Locate the cell with the specified text and output its [X, Y] center coordinate. 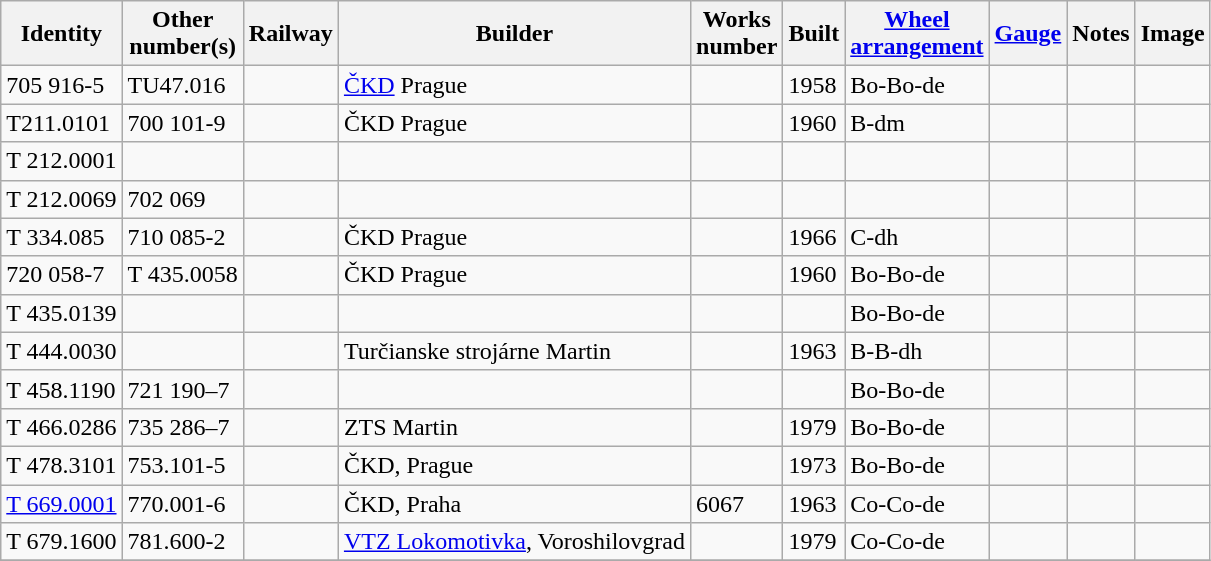
700 101-9 [182, 123]
T 458.1190 [62, 389]
702 069 [182, 199]
753.101-5 [182, 465]
1966 [814, 237]
781.600-2 [182, 542]
710 085-2 [182, 237]
Built [814, 34]
Notes [1101, 34]
1973 [814, 465]
Image [1172, 34]
VTZ Lokomotivka, Voroshilovgrad [514, 542]
Wheelarrange­ment [917, 34]
Turčianske strojárne Martin [514, 351]
721 190–7 [182, 389]
TU47.016 [182, 85]
T 679.1600 [62, 542]
Othernumber(s) [182, 34]
T 478.3101 [62, 465]
ČKD, Praha [514, 503]
705 916-5 [62, 85]
Identity [62, 34]
720 058-7 [62, 275]
T 435.0139 [62, 313]
Railway [290, 34]
B-dm [917, 123]
735 286–7 [182, 427]
T 435.0058 [182, 275]
770.001-6 [182, 503]
Builder [514, 34]
T 444.0030 [62, 351]
ČKD, Prague [514, 465]
T 669.0001 [62, 503]
1958 [814, 85]
T211.0101 [62, 123]
T 334.085 [62, 237]
T 212.0069 [62, 199]
B-B-dh [917, 351]
6067 [737, 503]
Gauge [1028, 34]
T 212.0001 [62, 161]
T 466.0286 [62, 427]
C-dh [917, 237]
ZTS Martin [514, 427]
Worksnumber [737, 34]
